Search for the cell housing the specified text and yield its [x, y] center coordinate. 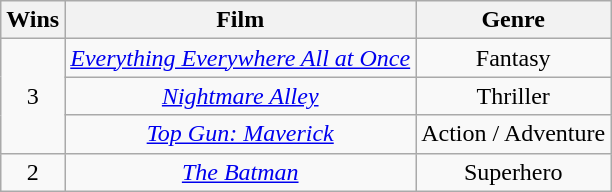
Everything Everywhere All at Once [240, 58]
3 [33, 96]
Top Gun: Maverick [240, 134]
Nightmare Alley [240, 96]
The Batman [240, 172]
Wins [33, 20]
Genre [514, 20]
Thriller [514, 96]
Action / Adventure [514, 134]
Superhero [514, 172]
2 [33, 172]
Fantasy [514, 58]
Film [240, 20]
